Scan for the cell matching the given text and deliver its [X, Y] coordinate at center. 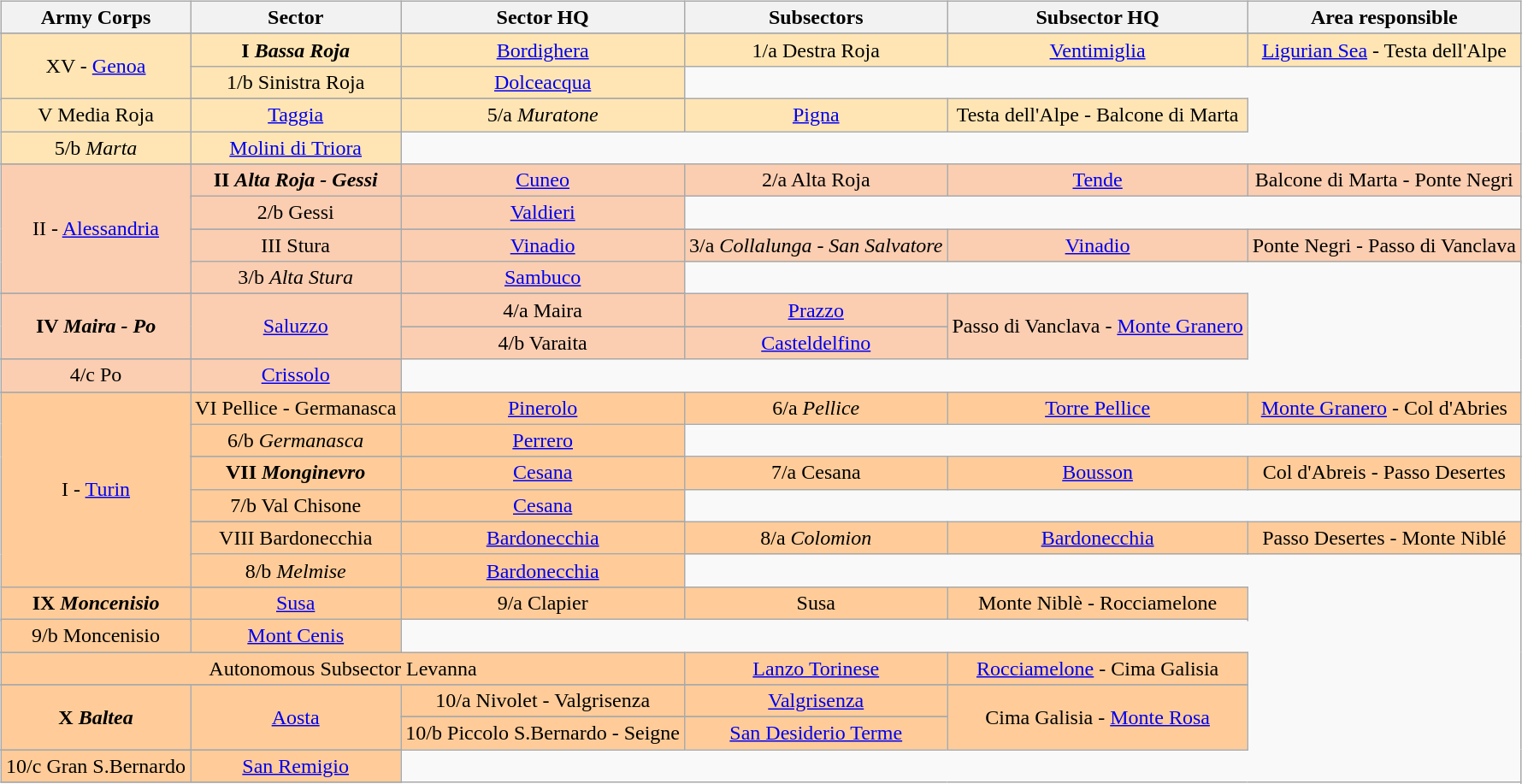
2/b Gessi [296, 213]
Passo Desertes - Monte Niblé [1383, 538]
5/a Muratone [543, 115]
II - Alessandria [96, 229]
Cima Galisia - Monte Rosa [1098, 717]
San Remigio [296, 766]
Subsector HQ [1098, 17]
I - Turin [96, 489]
Cuneo [543, 180]
Ventimiglia [1098, 50]
Pigna [816, 115]
6/b Germanasca [296, 440]
Prazzo [816, 310]
Taggia [296, 115]
Valdieri [543, 213]
2/a Alta Roja [816, 180]
Sambuco [543, 278]
1/a Destra Roja [816, 50]
4/c Po [96, 375]
7/a Cesana [816, 473]
Bordighera [543, 50]
Bousson [1098, 473]
10/c Gran S.Bernardo [96, 766]
3/b Alta Stura [296, 278]
I Bassa Roja [296, 50]
Tende [1098, 180]
Balcone di Marta - Ponte Negri [1383, 180]
Autonomous Subsector Levanna [344, 668]
VIII Bardonecchia [296, 538]
10/a Nivolet - Valgrisenza [543, 701]
IX Moncenisio [96, 603]
5/b Marta [96, 148]
X Baltea [96, 717]
Aosta [296, 717]
Area responsible [1383, 17]
Army Corps [96, 17]
4/a Maira [543, 310]
Torre Pellice [1098, 408]
Pinerolo [543, 408]
Subsectors [816, 17]
Ligurian Sea - Testa dell'Alpe [1383, 50]
Dolceacqua [543, 82]
10/b Piccolo S.Bernardo - Seigne [543, 734]
Perrero [543, 440]
III Stura [296, 245]
Passo di Vanclava - Monte Granero [1098, 327]
Molini di Triora [296, 148]
4/b Varaita [543, 343]
Casteldelfino [816, 343]
V Media Roja [96, 115]
San Desiderio Terme [816, 734]
Saluzzo [296, 327]
Col d'Abreis - Passo Desertes [1383, 473]
IV Maira - Po [96, 327]
8/b Melmise [296, 570]
VII Monginevro [296, 473]
Monte Granero - Col d'Abries [1383, 408]
Lanzo Torinese [816, 668]
3/a Collalunga - San Salvatore [816, 245]
6/a Pellice [816, 408]
Rocciamelone - Cima Galisia [1098, 668]
Mont Cenis [296, 635]
Ponte Negri - Passo di Vanclava [1383, 245]
9/b Moncenisio [96, 635]
II Alta Roja - Gessi [296, 180]
Sector [296, 17]
Testa dell'Alpe - Balcone di Marta [1098, 115]
VI Pellice - Germanasca [296, 408]
Crissolo [296, 375]
Sector HQ [543, 17]
Valgrisenza [816, 701]
XV - Genoa [96, 66]
8/a Colomion [816, 538]
1/b Sinistra Roja [296, 82]
Monte Niblè - Rocciamelone [1098, 603]
9/a Clapier [543, 603]
7/b Val Chisone [296, 505]
